Detect which cell encompasses the target text, then output its [X, Y] center coordinate. 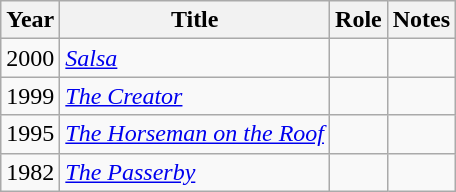
1982 [30, 172]
The Creator [195, 96]
1995 [30, 134]
Year [30, 20]
Salsa [195, 58]
The Passerby [195, 172]
The Horseman on the Roof [195, 134]
Notes [421, 20]
Role [359, 20]
2000 [30, 58]
Title [195, 20]
1999 [30, 96]
